Capture the cell that displays the provided text and extract its [x, y] central coordinate. 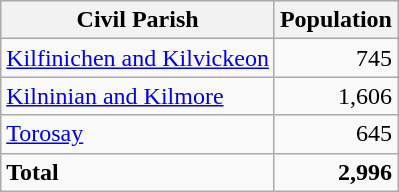
645 [336, 134]
1,606 [336, 96]
Kilninian and Kilmore [138, 96]
2,996 [336, 172]
745 [336, 58]
Population [336, 20]
Kilfinichen and Kilvickeon [138, 58]
Civil Parish [138, 20]
Torosay [138, 134]
Total [138, 172]
